Identify which cell holds the provided text, then report its (x, y) central coordinate. 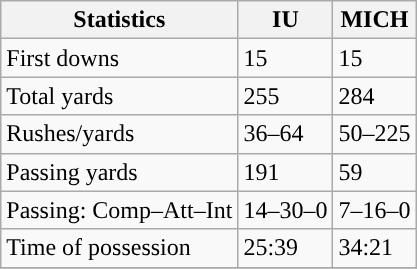
Passing: Comp–Att–Int (120, 210)
284 (374, 96)
34:21 (374, 248)
7–16–0 (374, 210)
50–225 (374, 134)
Statistics (120, 20)
255 (286, 96)
Passing yards (120, 172)
MICH (374, 20)
25:39 (286, 248)
191 (286, 172)
First downs (120, 58)
IU (286, 20)
Total yards (120, 96)
14–30–0 (286, 210)
Time of possession (120, 248)
59 (374, 172)
Rushes/yards (120, 134)
36–64 (286, 134)
